Capture the cell that displays the provided text and extract its [X, Y] central coordinate. 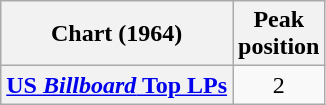
Chart (1964) [117, 34]
Peakposition [279, 34]
US Billboard Top LPs [117, 85]
2 [279, 85]
